Return [X, Y] of the center of cell containing provided text 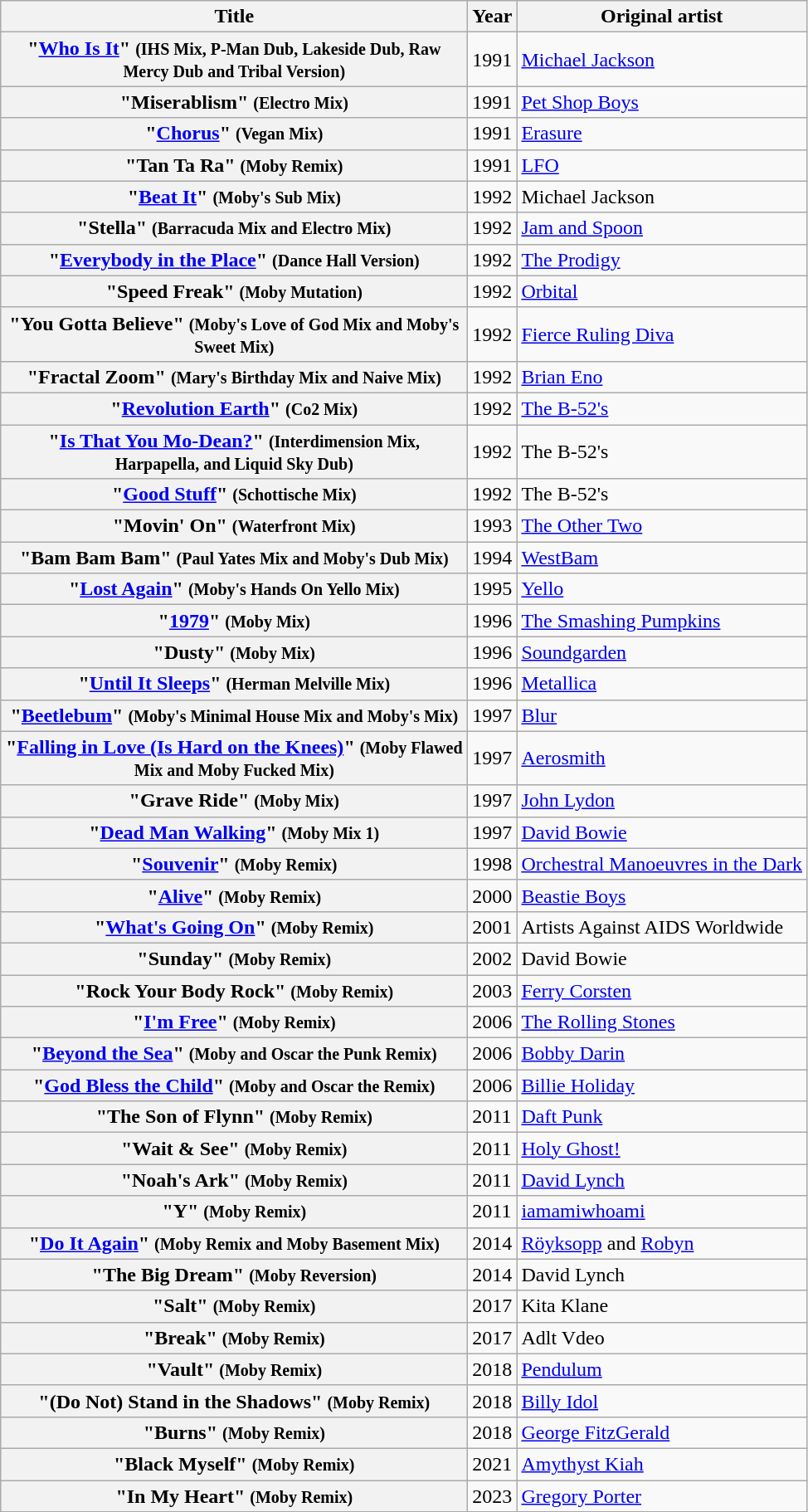
"Alive" (Moby Remix) [234, 895]
"Noah's Ark" (Moby Remix) [234, 1180]
Holy Ghost! [662, 1149]
The Smashing Pumpkins [662, 621]
"Vault" (Moby Remix) [234, 1369]
Pet Shop Boys [662, 102]
Billie Holiday [662, 1085]
"You Gotta Believe" (Moby's Love of God Mix and Moby's Sweet Mix) [234, 334]
"(Do Not) Stand in the Shadows" (Moby Remix) [234, 1401]
Brian Eno [662, 377]
2000 [493, 895]
Aerosmith [662, 758]
Pendulum [662, 1369]
Jam and Spoon [662, 228]
"God Bless the Child" (Moby and Oscar the Remix) [234, 1085]
1995 [493, 589]
"Chorus" (Vegan Mix) [234, 134]
"Break" (Moby Remix) [234, 1338]
Title [234, 17]
Fierce Ruling Diva [662, 334]
Bobby Darin [662, 1054]
George FitzGerald [662, 1432]
"Wait & See" (Moby Remix) [234, 1149]
"Revolution Earth" (Co2 Mix) [234, 408]
"The Son of Flynn" (Moby Remix) [234, 1117]
"Until It Sleeps" (Herman Melville Mix) [234, 684]
Metallica [662, 684]
"Fractal Zoom" (Mary's Birthday Mix and Naive Mix) [234, 377]
Yello [662, 589]
LFO [662, 165]
"Who Is It" (IHS Mix, P-Man Dub, Lakeside Dub, Raw Mercy Dub and Tribal Version) [234, 60]
"Speed Freak" (Moby Mutation) [234, 291]
2003 [493, 990]
"What's Going On" (Moby Remix) [234, 927]
"Tan Ta Ra" (Moby Remix) [234, 165]
"Lost Again" (Moby's Hands On Yello Mix) [234, 589]
1998 [493, 864]
"The Big Dream" (Moby Reversion) [234, 1275]
"In My Heart" (Moby Remix) [234, 1496]
2001 [493, 927]
Orchestral Manoeuvres in the Dark [662, 864]
1994 [493, 558]
Billy Idol [662, 1401]
John Lydon [662, 801]
Beastie Boys [662, 895]
"Good Stuff" (Schottische Mix) [234, 495]
"Bam Bam Bam" (Paul Yates Mix and Moby's Dub Mix) [234, 558]
"Beat It" (Moby's Sub Mix) [234, 197]
"Salt" (Moby Remix) [234, 1306]
The Rolling Stones [662, 1022]
"Y" (Moby Remix) [234, 1212]
Blur [662, 715]
"Movin' On" (Waterfront Mix) [234, 526]
Original artist [662, 17]
"Dusty" (Moby Mix) [234, 652]
"Dead Man Walking" (Moby Mix 1) [234, 832]
Kita Klane [662, 1306]
Artists Against AIDS Worldwide [662, 927]
Gregory Porter [662, 1496]
"1979" (Moby Mix) [234, 621]
The Other Two [662, 526]
2023 [493, 1496]
"Sunday" (Moby Remix) [234, 958]
1993 [493, 526]
"I'm Free" (Moby Remix) [234, 1022]
"Is That You Mo-Dean?" (Interdimension Mix, Harpapella, and Liquid Sky Dub) [234, 451]
"Beyond the Sea" (Moby and Oscar the Punk Remix) [234, 1054]
Amythyst Kiah [662, 1464]
The Prodigy [662, 260]
"Stella" (Barracuda Mix and Electro Mix) [234, 228]
2002 [493, 958]
iamamiwhoami [662, 1212]
"Rock Your Body Rock" (Moby Remix) [234, 990]
2021 [493, 1464]
"Falling in Love (Is Hard on the Knees)" (Moby Flawed Mix and Moby Fucked Mix) [234, 758]
Ferry Corsten [662, 990]
"Souvenir" (Moby Remix) [234, 864]
"Do It Again" (Moby Remix and Moby Basement Mix) [234, 1243]
"Everybody in the Place" (Dance Hall Version) [234, 260]
Soundgarden [662, 652]
Röyksopp and Robyn [662, 1243]
"Burns" (Moby Remix) [234, 1432]
Year [493, 17]
"Miserablism" (Electro Mix) [234, 102]
"Black Myself" (Moby Remix) [234, 1464]
"Grave Ride" (Moby Mix) [234, 801]
"Beetlebum" (Moby's Minimal House Mix and Moby's Mix) [234, 715]
Adlt Vdeo [662, 1338]
WestBam [662, 558]
Daft Punk [662, 1117]
Orbital [662, 291]
Erasure [662, 134]
